Capture the cell that displays the provided text and extract its (x, y) central coordinate. 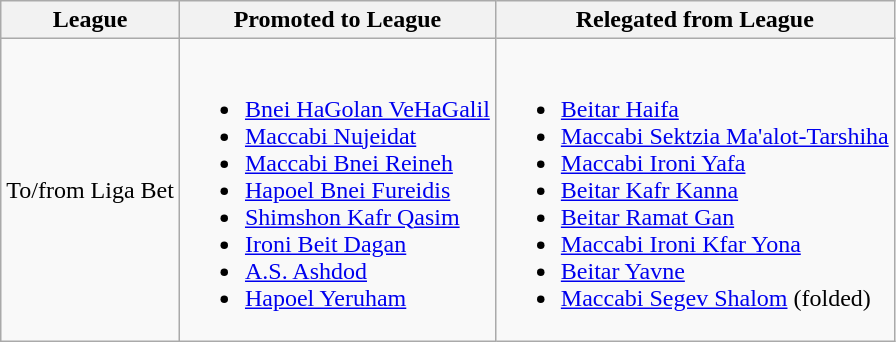
To/from Liga Bet (90, 190)
Bnei HaGolan VeHaGalilMaccabi NujeidatMaccabi Bnei ReinehHapoel Bnei FureidisShimshon Kafr QasimIroni Beit DaganA.S. AshdodHapoel Yeruham (337, 190)
Relegated from League (694, 20)
League (90, 20)
Promoted to League (337, 20)
